From the cell containing the given text, extract its center point as (X, Y) coordinate. 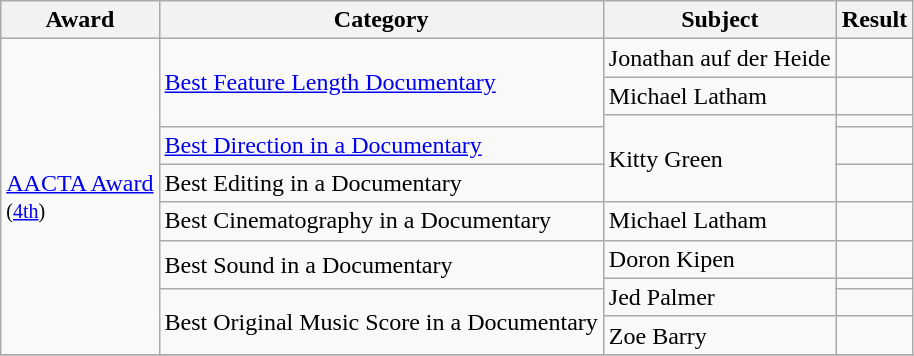
Best Direction in a Documentary (381, 145)
Doron Kipen (720, 259)
Jed Palmer (720, 297)
Best Feature Length Documentary (381, 82)
Award (80, 20)
AACTA Award(4th) (80, 197)
Best Original Music Score in a Documentary (381, 322)
Jonathan auf der Heide (720, 58)
Subject (720, 20)
Best Cinematography in a Documentary (381, 221)
Result (874, 20)
Kitty Green (720, 158)
Best Sound in a Documentary (381, 264)
Best Editing in a Documentary (381, 183)
Zoe Barry (720, 335)
Category (381, 20)
